Output the (x, y) coordinate of the center of the cell containing the given text.  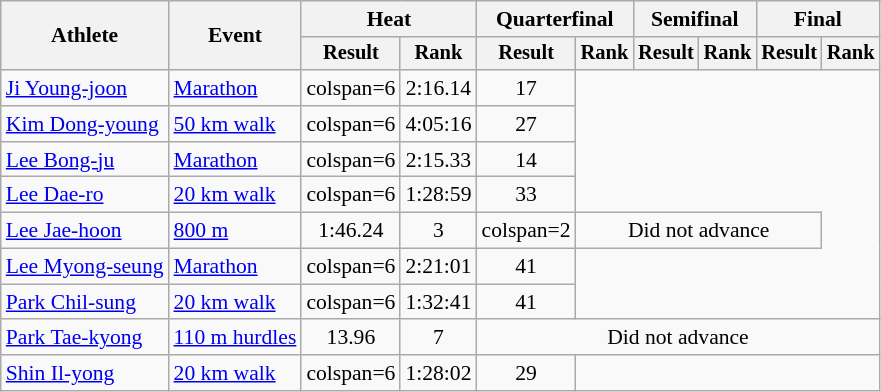
2:15.33 (438, 160)
14 (526, 160)
1:28:59 (438, 195)
Athlete (85, 36)
Event (236, 36)
Semifinal (694, 19)
110 m hurdles (236, 338)
Lee Dae-ro (85, 195)
Ji Young-joon (85, 88)
colspan=2 (526, 231)
33 (526, 195)
Park Chil-sung (85, 302)
50 km walk (236, 124)
Quarterfinal (556, 19)
Shin Il-yong (85, 373)
1:28:02 (438, 373)
2:16.14 (438, 88)
29 (526, 373)
Lee Bong-ju (85, 160)
1:46.24 (350, 231)
2:21:01 (438, 267)
Final (818, 19)
1:32:41 (438, 302)
Kim Dong-young (85, 124)
13.96 (350, 338)
Lee Jae-hoon (85, 231)
27 (526, 124)
800 m (236, 231)
Lee Myong-seung (85, 267)
7 (438, 338)
17 (526, 88)
4:05:16 (438, 124)
Heat (388, 19)
3 (438, 231)
Park Tae-kyong (85, 338)
